Pinpoint the cell where the given text exists, returning its [X, Y] midpoint coordinate. 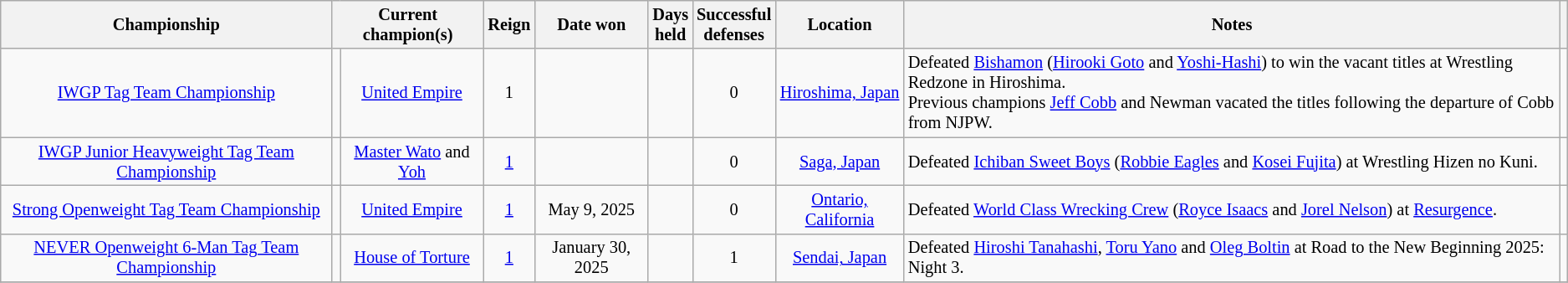
Current champion(s) [408, 24]
May 9, 2025 [591, 209]
Daysheld [671, 24]
House of Torture [412, 258]
IWGP Tag Team Championship [166, 93]
Hiroshima, Japan [840, 93]
Sendai, Japan [840, 258]
Master Wato and Yoh [412, 162]
Defeated Ichiban Sweet Boys (Robbie Eagles and Kosei Fujita) at Wrestling Hizen no Kuni. [1232, 162]
Championship [166, 24]
Strong Openweight Tag Team Championship [166, 209]
IWGP Junior Heavyweight Tag Team Championship [166, 162]
January 30, 2025 [591, 258]
Date won [591, 24]
Defeated Hiroshi Tanahashi, Toru Yano and Oleg Boltin at Road to the New Beginning 2025: Night 3. [1232, 258]
Reign [508, 24]
Successfuldefenses [734, 24]
Saga, Japan [840, 162]
NEVER Openweight 6-Man Tag Team Championship [166, 258]
Ontario, California [840, 209]
Location [840, 24]
Notes [1232, 24]
Defeated World Class Wrecking Crew (Royce Isaacs and Jorel Nelson) at Resurgence. [1232, 209]
